Detect which cell encompasses the target text, then output its [X, Y] center coordinate. 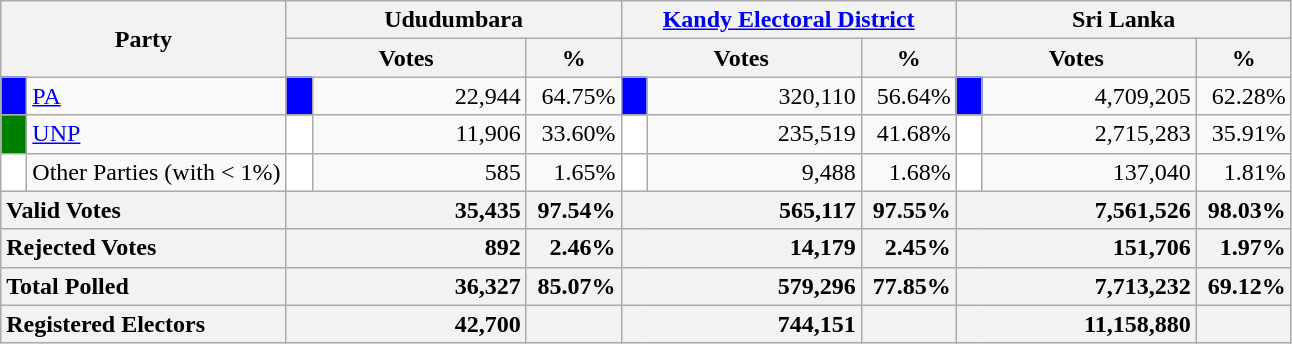
22,944 [419, 96]
85.07% [574, 286]
2.45% [908, 248]
Other Parties (with < 1%) [156, 172]
97.55% [908, 210]
Party [144, 39]
11,158,880 [1076, 324]
744,151 [741, 324]
151,706 [1076, 248]
41.68% [908, 134]
4,709,205 [1089, 96]
1.97% [1244, 248]
98.03% [1244, 210]
565,117 [741, 210]
Valid Votes [144, 210]
PA [156, 96]
35,435 [406, 210]
Sri Lanka [1124, 20]
320,110 [754, 96]
585 [419, 172]
579,296 [741, 286]
Registered Electors [144, 324]
2,715,283 [1089, 134]
14,179 [741, 248]
Total Polled [144, 286]
33.60% [574, 134]
7,713,232 [1076, 286]
11,906 [419, 134]
137,040 [1089, 172]
Ududumbara [454, 20]
1.65% [574, 172]
77.85% [908, 286]
69.12% [1244, 286]
36,327 [406, 286]
892 [406, 248]
UNP [156, 134]
2.46% [574, 248]
Kandy Electoral District [788, 20]
7,561,526 [1076, 210]
1.81% [1244, 172]
9,488 [754, 172]
35.91% [1244, 134]
62.28% [1244, 96]
235,519 [754, 134]
42,700 [406, 324]
Rejected Votes [144, 248]
64.75% [574, 96]
1.68% [908, 172]
56.64% [908, 96]
97.54% [574, 210]
